Detect which cell encompasses the target text, then output its [X, Y] center coordinate. 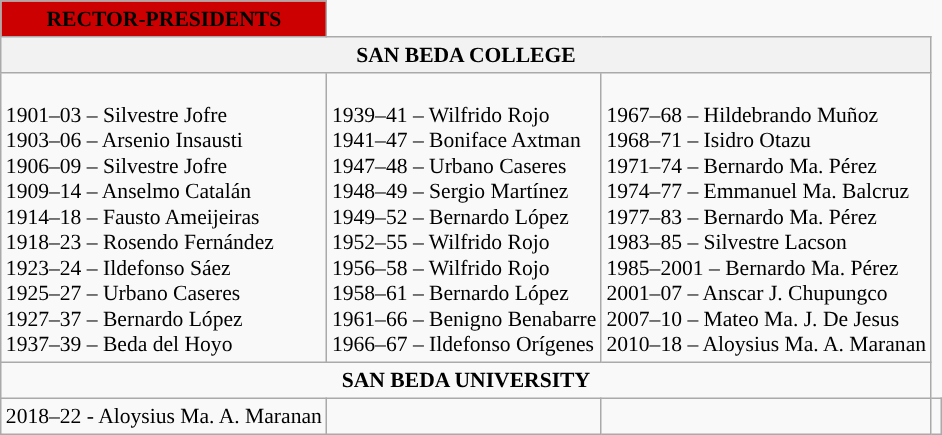
SAN BEDA COLLEGE [466, 55]
RECTOR-PRESIDENTS [164, 19]
SAN BEDA UNIVERSITY [466, 381]
2018–22 - Aloysius Ma. A. Maranan [164, 417]
